Determine the [x, y] coordinate at the center of the cell enclosing the given text.  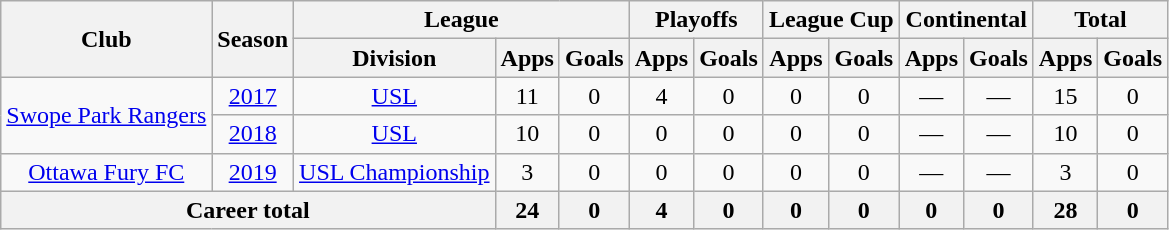
Division [395, 58]
Total [1100, 20]
2019 [253, 172]
11 [527, 96]
Ottawa Fury FC [106, 172]
15 [1065, 96]
Playoffs [696, 20]
USL Championship [395, 172]
League [462, 20]
Club [106, 39]
28 [1065, 210]
Swope Park Rangers [106, 115]
24 [527, 210]
League Cup [831, 20]
Continental [966, 20]
Career total [248, 210]
2018 [253, 134]
2017 [253, 96]
Season [253, 39]
